Return (X, Y) of the center of cell containing provided text 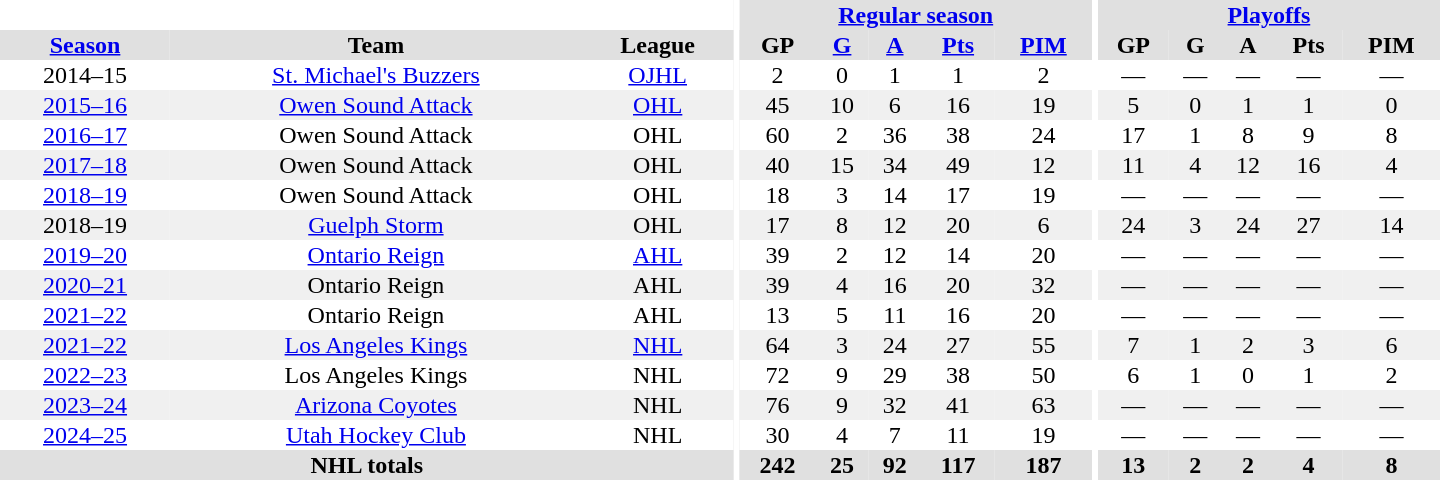
2019–20 (85, 255)
OJHL (658, 75)
2017–18 (85, 165)
2015–16 (85, 105)
2020–21 (85, 285)
Guelph Storm (376, 225)
41 (958, 405)
40 (777, 165)
72 (777, 375)
117 (958, 465)
64 (777, 345)
Playoffs (1269, 15)
49 (958, 165)
2014–15 (85, 75)
Utah Hockey Club (376, 435)
55 (1044, 345)
30 (777, 435)
2023–24 (85, 405)
36 (894, 135)
10 (842, 105)
76 (777, 405)
34 (894, 165)
Season (85, 45)
92 (894, 465)
2022–23 (85, 375)
2016–17 (85, 135)
25 (842, 465)
Regular season (916, 15)
63 (1044, 405)
15 (842, 165)
League (658, 45)
St. Michael's Buzzers (376, 75)
29 (894, 375)
Team (376, 45)
NHL totals (367, 465)
60 (777, 135)
18 (777, 195)
2024–25 (85, 435)
Arizona Coyotes (376, 405)
187 (1044, 465)
50 (1044, 375)
45 (777, 105)
242 (777, 465)
